Return (X, Y) of the center of cell containing provided text 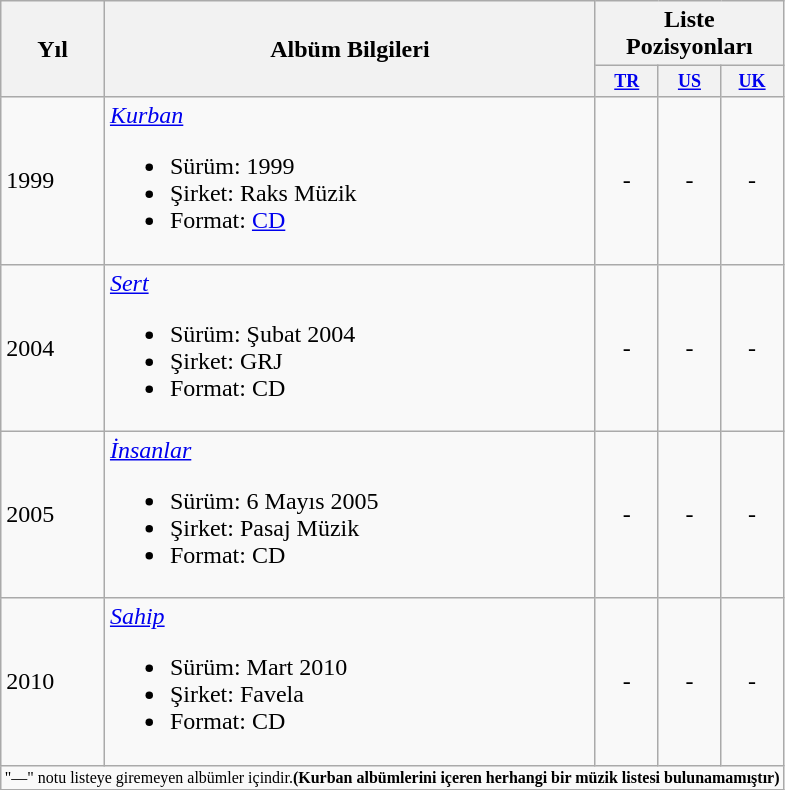
US (690, 82)
2005 (53, 514)
Albüm Bilgileri (350, 49)
"—" notu listeye giremeyen albümler içindir.(Kurban albümlerini içeren herhangi bir müzik listesi bulunamamıştır) (392, 777)
KurbanSürüm: 1999Şirket: Raks MüzikFormat: CD (350, 180)
2004 (53, 348)
UK (752, 82)
Yıl (53, 49)
SertSürüm: Şubat 2004Şirket: GRJFormat: CD (350, 348)
Liste Pozisyonları (689, 34)
İnsanlarSürüm: 6 Mayıs 2005Şirket: Pasaj MüzikFormat: CD (350, 514)
SahipSürüm: Mart 2010Şirket: FavelaFormat: CD (350, 682)
2010 (53, 682)
1999 (53, 180)
TR (626, 82)
